For the text-containing cell, return its midpoint in (x, y) coordinate format. 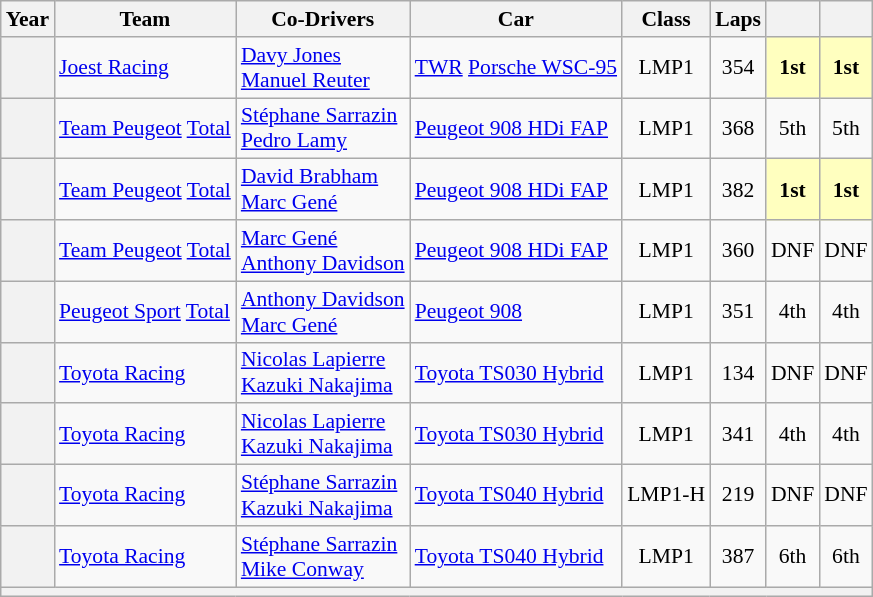
Marc Gené Anthony Davidson (323, 250)
341 (738, 434)
Car (516, 19)
Stéphane Sarrazin Kazuki Nakajima (323, 496)
Class (666, 19)
David Brabham Marc Gené (323, 190)
Year (28, 19)
Anthony Davidson Marc Gené (323, 312)
368 (738, 128)
Joest Racing (145, 68)
360 (738, 250)
Stéphane Sarrazin Mike Conway (323, 556)
382 (738, 190)
Stéphane Sarrazin Pedro Lamy (323, 128)
TWR Porsche WSC-95 (516, 68)
134 (738, 372)
Co-Drivers (323, 19)
Laps (738, 19)
Team (145, 19)
Peugeot 908 (516, 312)
354 (738, 68)
LMP1-H (666, 496)
387 (738, 556)
Peugeot Sport Total (145, 312)
Davy Jones Manuel Reuter (323, 68)
219 (738, 496)
351 (738, 312)
